Scan for the cell matching the given text and deliver its [X, Y] coordinate at center. 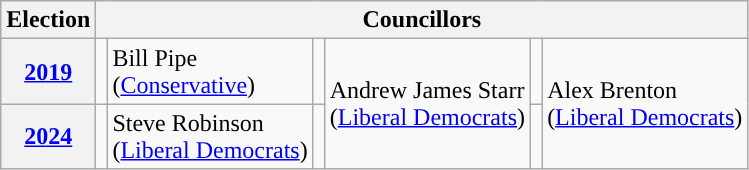
Andrew James Starr(Liberal Democrats) [427, 104]
Election [48, 20]
Alex Brenton(Liberal Democrats) [645, 104]
2019 [48, 72]
2024 [48, 136]
Bill Pipe(Conservative) [210, 72]
Councillors [422, 20]
Steve Robinson(Liberal Democrats) [210, 136]
